Locate the cell with the specified text and output its [x, y] center coordinate. 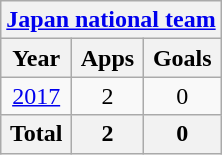
Year [36, 58]
2017 [36, 96]
Apps [108, 58]
Total [36, 134]
Goals [182, 58]
Japan national team [111, 20]
